Pinpoint the cell where the given text exists, returning its (x, y) midpoint coordinate. 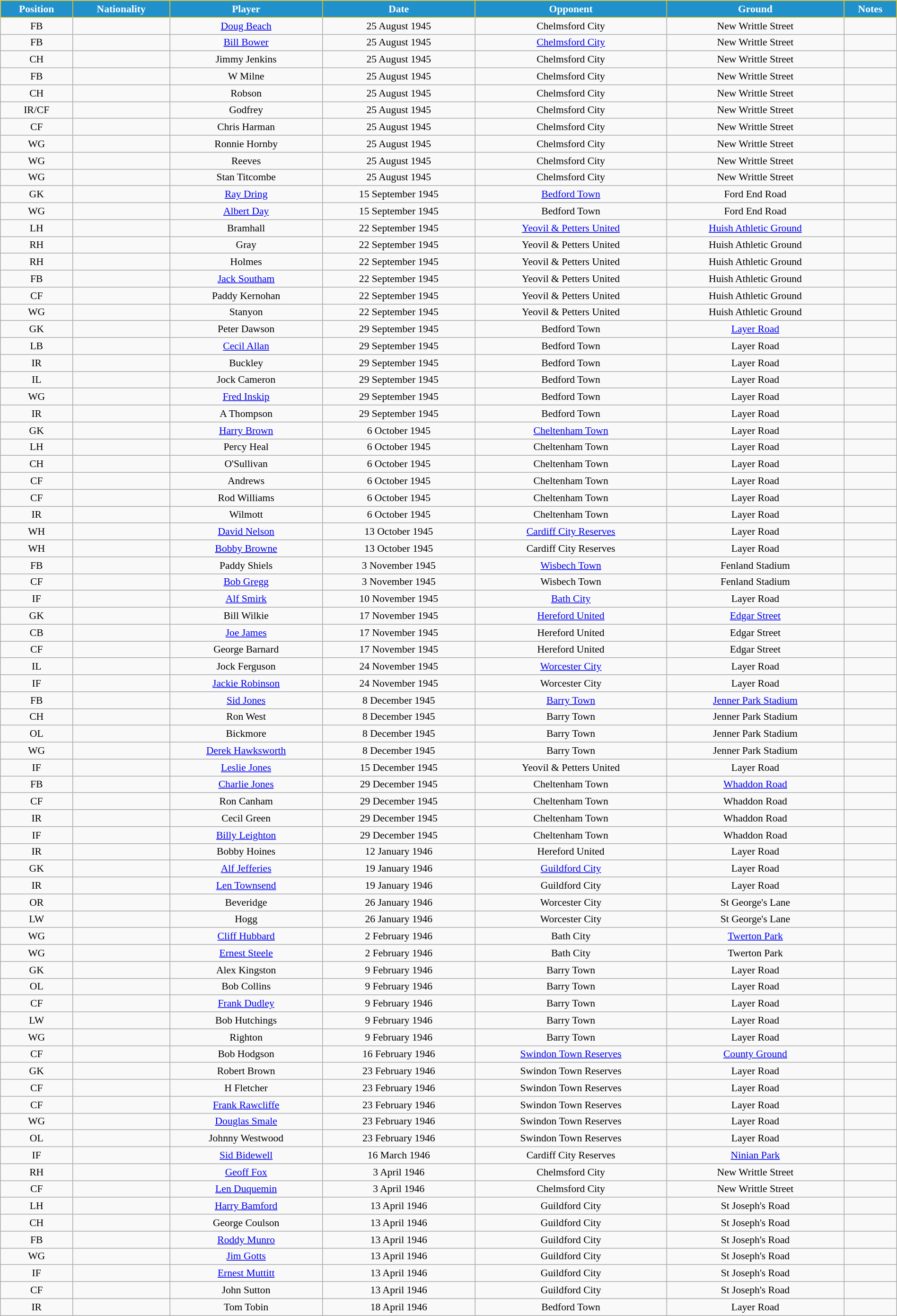
Johnny Westwood (246, 1139)
Jock Cameron (246, 380)
Gray (246, 245)
A Thompson (246, 414)
Cliff Hubbard (246, 936)
Player (246, 9)
Joe James (246, 633)
Len Townsend (246, 886)
Ron Canham (246, 802)
Billy Leighton (246, 835)
George Coulson (246, 1223)
Buckley (246, 363)
Alf Jefferies (246, 869)
Beveridge (246, 902)
OR (37, 902)
Albert Day (246, 212)
Leslie Jones (246, 768)
H Fletcher (246, 1088)
10 November 1945 (399, 599)
County Ground (755, 1054)
Paddy Kernohan (246, 296)
Godfrey (246, 110)
Sid Jones (246, 700)
LB (37, 346)
Opponent (571, 9)
Hogg (246, 919)
Ground (755, 9)
Jackie Robinson (246, 683)
Stanyon (246, 312)
Jack Southam (246, 279)
Ronnie Hornby (246, 144)
Robson (246, 93)
Jock Ferguson (246, 667)
Bob Gregg (246, 582)
Bramhall (246, 228)
Fred Inskip (246, 397)
Stan Titcombe (246, 177)
Sid Bidewell (246, 1156)
O'Sullivan (246, 464)
Roddy Munro (246, 1240)
Derek Hawksworth (246, 751)
Reeves (246, 161)
Alf Smirk (246, 599)
Bobby Hoines (246, 852)
15 December 1945 (399, 768)
Len Duquemin (246, 1189)
Bill Wilkie (246, 616)
Geoff Fox (246, 1172)
Harry Bamford (246, 1206)
18 April 1946 (399, 1307)
Chris Harman (246, 127)
Position (37, 9)
Wilmott (246, 515)
Ernest Steele (246, 953)
Bob Hutchings (246, 1021)
Jim Gotts (246, 1256)
Bobby Browne (246, 548)
12 January 1946 (399, 852)
CB (37, 633)
Andrews (246, 481)
16 March 1946 (399, 1156)
George Barnard (246, 650)
Jimmy Jenkins (246, 60)
Percy Heal (246, 447)
Frank Rawcliffe (246, 1105)
Bob Hodgson (246, 1054)
Ninian Park (755, 1156)
Ray Dring (246, 194)
Cecil Green (246, 818)
Nationality (121, 9)
Douglas Smale (246, 1122)
John Sutton (246, 1290)
Tom Tobin (246, 1307)
Bickmore (246, 734)
Cecil Allan (246, 346)
Bill Bower (246, 43)
IR/CF (37, 110)
Date (399, 9)
Harry Brown (246, 431)
Ernest Muttitt (246, 1273)
Doug Beach (246, 26)
W Milne (246, 77)
Frank Dudley (246, 1004)
Peter Dawson (246, 329)
16 February 1946 (399, 1054)
Robert Brown (246, 1071)
Holmes (246, 262)
Righton (246, 1037)
Rod Williams (246, 498)
Paddy Shiels (246, 565)
Notes (871, 9)
Ron West (246, 717)
David Nelson (246, 532)
Charlie Jones (246, 785)
Alex Kingston (246, 970)
Bob Collins (246, 987)
